Scan for the cell matching the given text and deliver its (X, Y) coordinate at center. 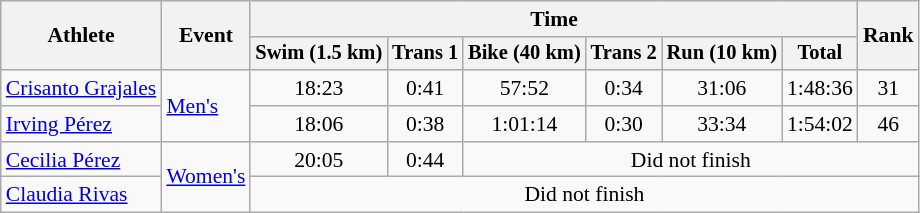
Cecilia Pérez (82, 160)
0:34 (624, 88)
Athlete (82, 36)
Trans 1 (425, 54)
Men's (206, 106)
Bike (40 km) (524, 54)
18:23 (318, 88)
57:52 (524, 88)
0:38 (425, 124)
Crisanto Grajales (82, 88)
1:54:02 (820, 124)
18:06 (318, 124)
Run (10 km) (722, 54)
0:44 (425, 160)
0:30 (624, 124)
Time (554, 19)
31 (888, 88)
1:01:14 (524, 124)
0:41 (425, 88)
46 (888, 124)
Event (206, 36)
31:06 (722, 88)
20:05 (318, 160)
Claudia Rivas (82, 195)
Women's (206, 178)
Total (820, 54)
Swim (1.5 km) (318, 54)
33:34 (722, 124)
1:48:36 (820, 88)
Trans 2 (624, 54)
Rank (888, 36)
Irving Pérez (82, 124)
